Find where the given text appears and provide that cell's center as (x, y) coordinate. 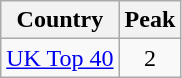
2 (150, 58)
Peak (150, 20)
Country (60, 20)
UK Top 40 (60, 58)
